Capture the cell that displays the provided text and extract its (X, Y) central coordinate. 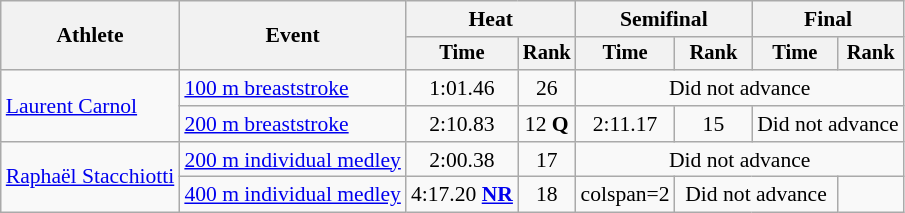
Heat (491, 19)
Raphaël Stacchiotti (90, 178)
Event (292, 36)
12 Q (547, 124)
Laurent Carnol (90, 106)
100 m breaststroke (292, 88)
2:00.38 (462, 160)
200 m breaststroke (292, 124)
200 m individual medley (292, 160)
2:10.83 (462, 124)
Semifinal (664, 19)
4:17.20 NR (462, 195)
Athlete (90, 36)
2:11.17 (626, 124)
26 (547, 88)
400 m individual medley (292, 195)
Final (828, 19)
17 (547, 160)
1:01.46 (462, 88)
15 (714, 124)
18 (547, 195)
colspan=2 (626, 195)
